Find where the given text appears and provide that cell's center as [x, y] coordinate. 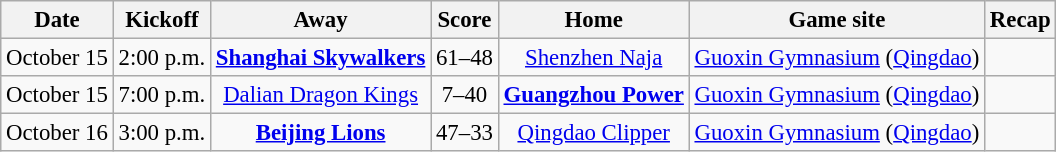
Qingdao Clipper [594, 133]
Shanghai Skywalkers [321, 58]
7:00 p.m. [162, 95]
Score [465, 20]
47–33 [465, 133]
October 16 [57, 133]
Date [57, 20]
2:00 p.m. [162, 58]
Home [594, 20]
Game site [836, 20]
61–48 [465, 58]
Beijing Lions [321, 133]
Dalian Dragon Kings [321, 95]
Shenzhen Naja [594, 58]
3:00 p.m. [162, 133]
7–40 [465, 95]
Kickoff [162, 20]
Away [321, 20]
Recap [1020, 20]
Guangzhou Power [594, 95]
